Search for the cell housing the specified text and yield its [x, y] center coordinate. 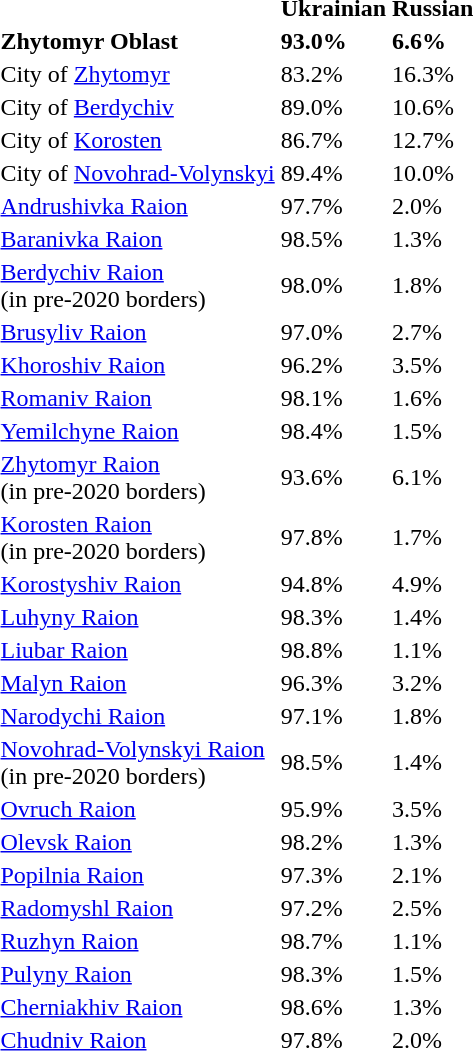
97.8% [333, 538]
94.8% [333, 584]
89.4% [333, 173]
98.7% [333, 941]
98.6% [333, 1007]
95.9% [333, 809]
96.3% [333, 683]
97.0% [333, 332]
96.2% [333, 365]
98.1% [333, 398]
97.2% [333, 908]
97.7% [333, 206]
89.0% [333, 107]
98.8% [333, 650]
98.4% [333, 431]
97.3% [333, 875]
86.7% [333, 140]
83.2% [333, 74]
98.2% [333, 842]
98.0% [333, 286]
93.0% [333, 41]
97.1% [333, 716]
93.6% [333, 478]
